Scan for the cell matching the given text and deliver its (x, y) coordinate at center. 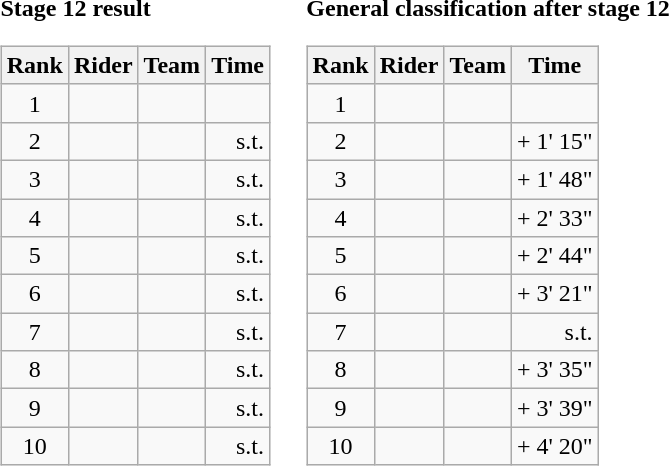
+ 1' 15" (554, 141)
+ 4' 20" (554, 446)
+ 3' 35" (554, 370)
+ 3' 39" (554, 408)
+ 3' 21" (554, 294)
+ 1' 48" (554, 179)
+ 2' 44" (554, 256)
+ 2' 33" (554, 217)
